Provide the (X, Y) coordinate of the cell's center where the given text is located.  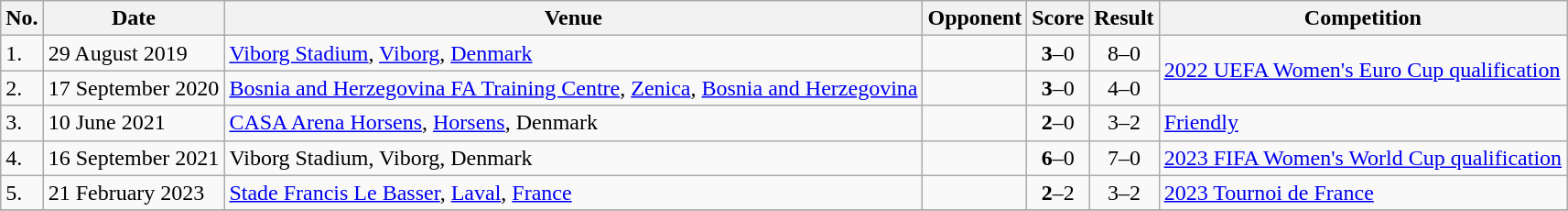
Date (134, 18)
2–0 (1058, 123)
17 September 2020 (134, 88)
4–0 (1124, 88)
4. (22, 158)
16 September 2021 (134, 158)
2023 FIFA Women's World Cup qualification (1363, 158)
2. (22, 88)
3. (22, 123)
2022 UEFA Women's Euro Cup qualification (1363, 71)
1. (22, 53)
Result (1124, 18)
Venue (573, 18)
Opponent (975, 18)
Score (1058, 18)
5. (22, 193)
Stade Francis Le Basser, Laval, France (573, 193)
No. (22, 18)
2023 Tournoi de France (1363, 193)
21 February 2023 (134, 193)
2–2 (1058, 193)
CASA Arena Horsens, Horsens, Denmark (573, 123)
6–0 (1058, 158)
29 August 2019 (134, 53)
7–0 (1124, 158)
8–0 (1124, 53)
Friendly (1363, 123)
Competition (1363, 18)
Bosnia and Herzegovina FA Training Centre, Zenica, Bosnia and Herzegovina (573, 88)
10 June 2021 (134, 123)
